Scan for the cell matching the given text and deliver its [x, y] coordinate at center. 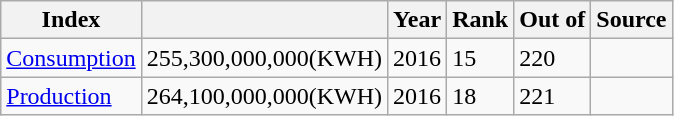
Source [632, 20]
Out of [552, 20]
Year [418, 20]
255,300,000,000(KWH) [264, 58]
Consumption [71, 58]
Index [71, 20]
221 [552, 96]
220 [552, 58]
264,100,000,000(KWH) [264, 96]
18 [480, 96]
Rank [480, 20]
Production [71, 96]
15 [480, 58]
